Determine the [x, y] coordinate at the center of the cell enclosing the given text.  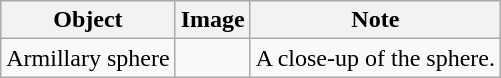
Object [88, 20]
Image [212, 20]
A close-up of the sphere. [375, 58]
Note [375, 20]
Armillary sphere [88, 58]
